Determine the [x, y] coordinate at the center of the cell enclosing the given text.  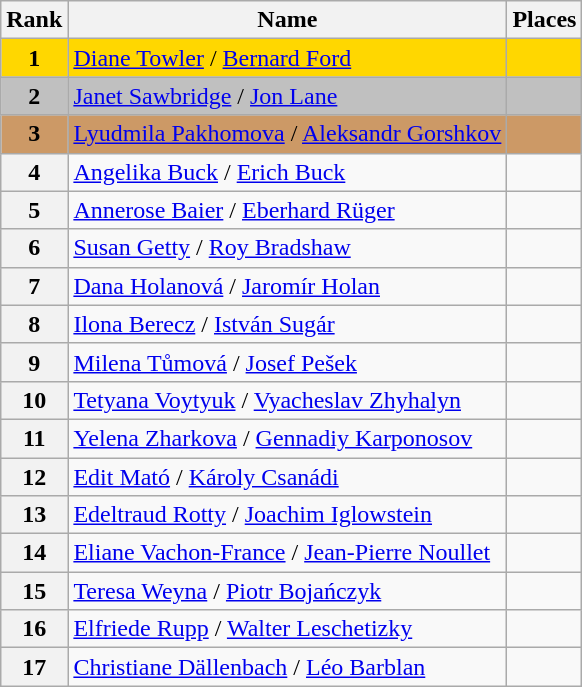
6 [34, 248]
Places [544, 20]
16 [34, 629]
Teresa Weyna / Piotr Bojańczyk [288, 591]
Rank [34, 20]
Susan Getty / Roy Bradshaw [288, 248]
Elfriede Rupp / Walter Leschetizky [288, 629]
Dana Holanová / Jaromír Holan [288, 286]
1 [34, 58]
Tetyana Voytyuk / Vyacheslav Zhyhalyn [288, 400]
3 [34, 134]
9 [34, 362]
4 [34, 172]
Edeltraud Rotty / Joachim Iglowstein [288, 515]
8 [34, 324]
Diane Towler / Bernard Ford [288, 58]
15 [34, 591]
Yelena Zharkova / Gennadiy Karponosov [288, 438]
Christiane Dällenbach / Léo Barblan [288, 667]
Annerose Baier / Eberhard Rüger [288, 210]
17 [34, 667]
Name [288, 20]
Janet Sawbridge / Jon Lane [288, 96]
13 [34, 515]
Edit Mató / Károly Csanádi [288, 477]
5 [34, 210]
Lyudmila Pakhomova / Aleksandr Gorshkov [288, 134]
10 [34, 400]
2 [34, 96]
Eliane Vachon-France / Jean-Pierre Noullet [288, 553]
Milena Tůmová / Josef Pešek [288, 362]
12 [34, 477]
11 [34, 438]
Ilona Berecz / István Sugár [288, 324]
Angelika Buck / Erich Buck [288, 172]
7 [34, 286]
14 [34, 553]
